Identify which cell holds the provided text, then report its (X, Y) central coordinate. 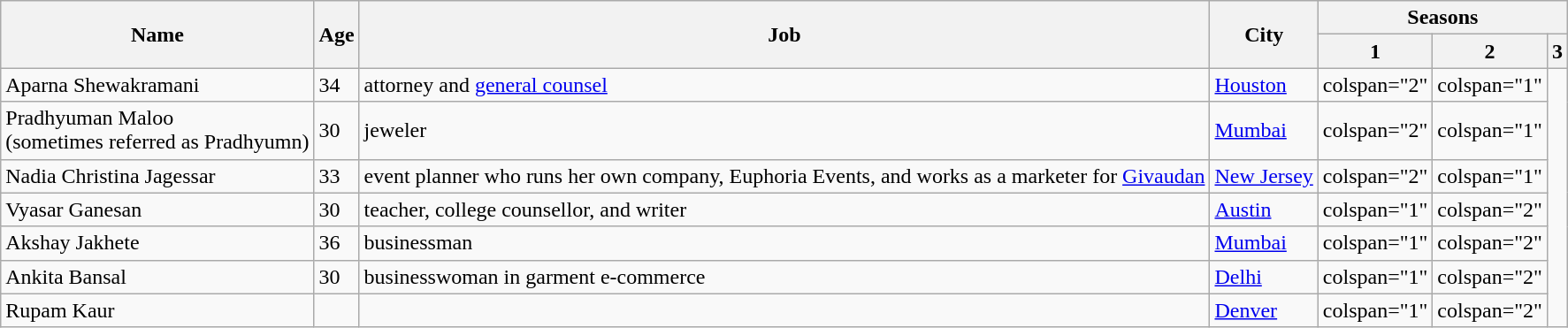
businessman (784, 243)
Nadia Christina Jagessar (157, 176)
36 (336, 243)
Akshay Jakhete (157, 243)
Ankita Bansal (157, 277)
34 (336, 85)
3 (1557, 51)
33 (336, 176)
event planner who runs her own company, Euphoria Events, and works as a marketer for Givaudan (784, 176)
2 (1490, 51)
Pradhyuman Maloo(sometimes referred as Pradhyumn) (157, 131)
Houston (1264, 85)
businesswoman in garment e-commerce (784, 277)
1 (1375, 51)
Aparna Shewakramani (157, 85)
Age (336, 34)
Name (157, 34)
Seasons (1442, 18)
Rupam Kaur (157, 310)
jeweler (784, 131)
Vyasar Ganesan (157, 210)
New Jersey (1264, 176)
Denver (1264, 310)
Austin (1264, 210)
Job (784, 34)
City (1264, 34)
Delhi (1264, 277)
attorney and general counsel (784, 85)
teacher, college counsellor, and writer (784, 210)
